Locate the cell with the specified text and output its [x, y] center coordinate. 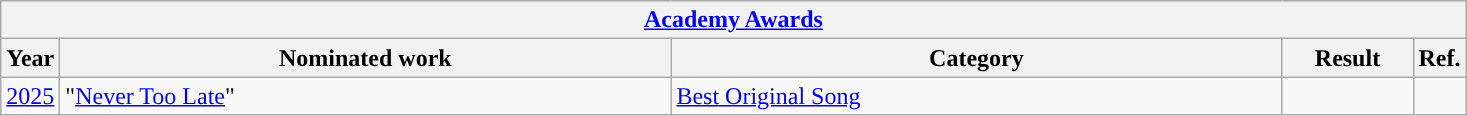
Result [1348, 58]
Academy Awards [734, 20]
2025 [30, 96]
Category [976, 58]
Best Original Song [976, 96]
Year [30, 58]
Nominated work [366, 58]
"Never Too Late" [366, 96]
Ref. [1440, 58]
